Scan for the cell matching the given text and deliver its (X, Y) coordinate at center. 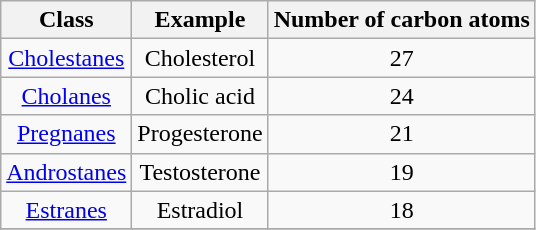
Number of carbon atoms (402, 20)
Cholanes (66, 96)
Testosterone (200, 172)
Cholic acid (200, 96)
Example (200, 20)
24 (402, 96)
Estradiol (200, 210)
Estranes (66, 210)
27 (402, 58)
Pregnanes (66, 134)
18 (402, 210)
Cholesterol (200, 58)
21 (402, 134)
19 (402, 172)
Androstanes (66, 172)
Progesterone (200, 134)
Cholestanes (66, 58)
Class (66, 20)
